Determine the (X, Y) coordinate at the center of the cell enclosing the given text.  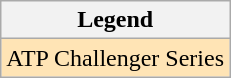
Legend (116, 20)
ATP Challenger Series (116, 58)
